For the text-containing cell, return its midpoint in (X, Y) coordinate format. 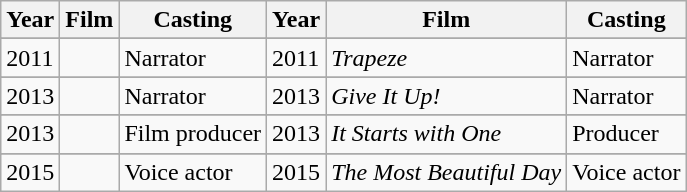
Producer (626, 134)
Film producer (193, 134)
Give It Up! (446, 96)
The Most Beautiful Day (446, 172)
It Starts with One (446, 134)
Trapeze (446, 58)
